Capture the cell that displays the provided text and extract its [X, Y] central coordinate. 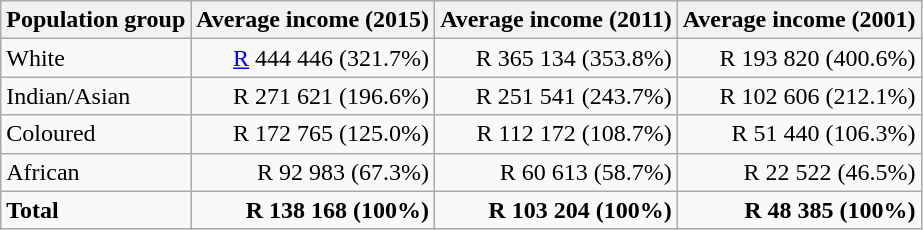
Average income (2011) [556, 20]
R 193 820 (400.6%) [799, 58]
Coloured [96, 134]
R 103 204 (100%) [556, 210]
Indian/Asian [96, 96]
R 48 385 (100%) [799, 210]
R 138 168 (100%) [313, 210]
R 112 172 (108.7%) [556, 134]
Total [96, 210]
R 444 446 (321.7%) [313, 58]
African [96, 172]
Population group [96, 20]
R 172 765 (125.0%) [313, 134]
R 365 134 (353.8%) [556, 58]
R 271 621 (196.6%) [313, 96]
Average income (2015) [313, 20]
R 251 541 (243.7%) [556, 96]
White [96, 58]
R 51 440 (106.3%) [799, 134]
Average income (2001) [799, 20]
R 22 522 (46.5%) [799, 172]
R 102 606 (212.1%) [799, 96]
R 60 613 (58.7%) [556, 172]
R 92 983 (67.3%) [313, 172]
